Identify which cell holds the provided text, then report its (x, y) central coordinate. 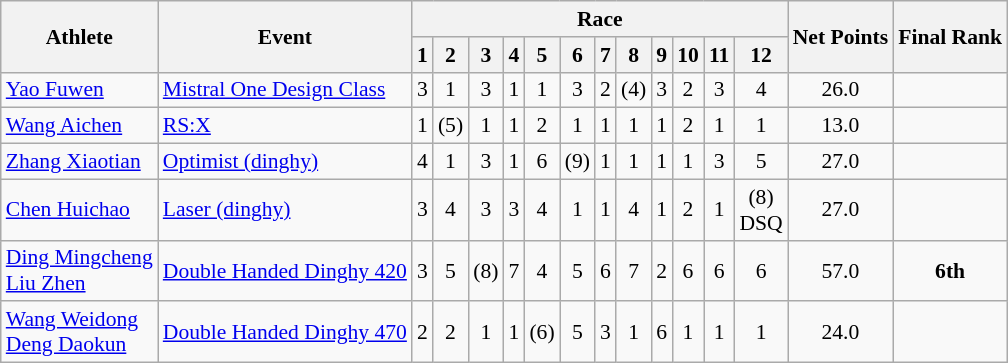
(9) (578, 162)
24.0 (840, 332)
Net Points (840, 36)
(6) (542, 332)
Double Handed Dinghy 470 (285, 332)
Zhang Xiaotian (80, 162)
26.0 (840, 90)
Chen Huichao (80, 210)
Race (600, 19)
11 (720, 55)
Wang WeidongDeng Daokun (80, 332)
Event (285, 36)
10 (688, 55)
Yao Fuwen (80, 90)
8 (634, 55)
Athlete (80, 36)
RS:X (285, 126)
Wang Aichen (80, 126)
Ding MingchengLiu Zhen (80, 270)
Double Handed Dinghy 420 (285, 270)
6th (950, 270)
12 (760, 55)
13.0 (840, 126)
9 (662, 55)
Mistral One Design Class (285, 90)
Optimist (dinghy) (285, 162)
(8) (486, 270)
Laser (dinghy) (285, 210)
(5) (450, 126)
(4) (634, 90)
(8)DSQ (760, 210)
57.0 (840, 270)
Final Rank (950, 36)
